Return the [x, y] coordinate for the center point of the cell that contains the specified text.  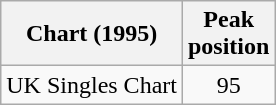
UK Singles Chart [92, 85]
Chart (1995) [92, 34]
95 [228, 85]
Peakposition [228, 34]
